Return (X, Y) of the center of cell containing provided text 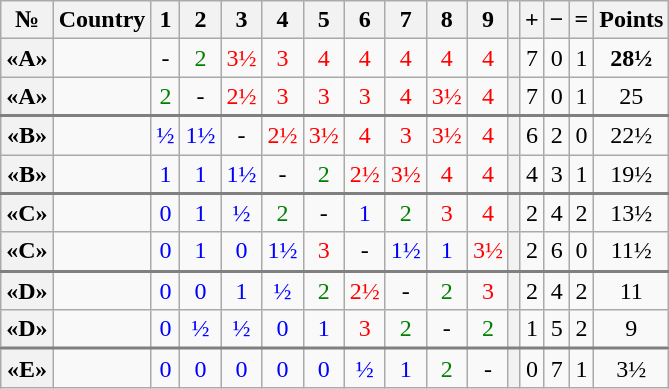
8 (446, 20)
19½ (632, 174)
+ (532, 20)
«E» (27, 368)
28½ (632, 58)
13½ (632, 212)
= (582, 20)
− (556, 20)
Country (102, 20)
25 (632, 96)
22½ (632, 136)
11½ (632, 252)
Points (632, 20)
11 (632, 290)
№ (27, 20)
